Search for the cell housing the specified text and yield its (X, Y) center coordinate. 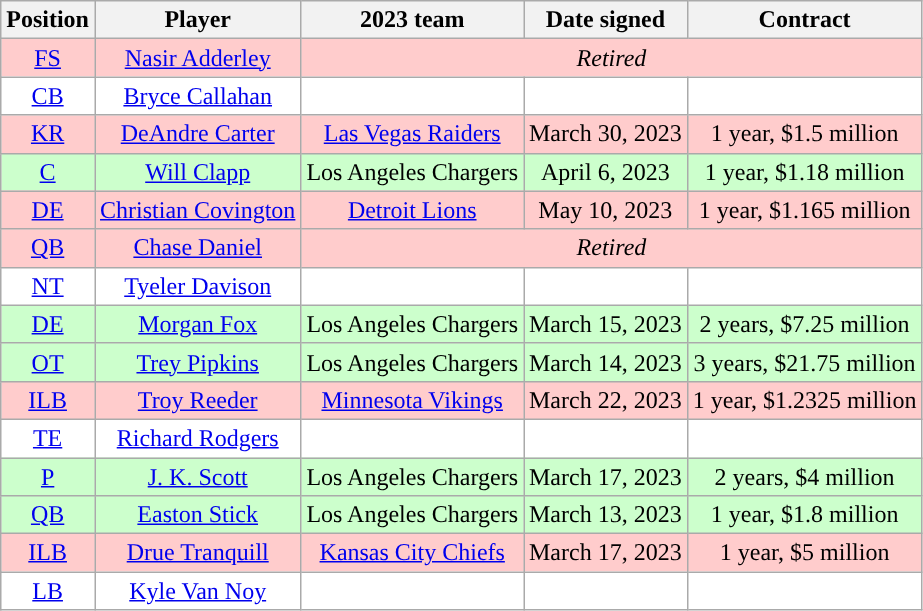
3 years, $21.75 million (804, 362)
Bryce Callahan (197, 96)
Player (197, 20)
Position (48, 20)
Kyle Van Noy (197, 591)
NT (48, 286)
1 year, $1.5 million (804, 134)
Easton Stick (197, 515)
C (48, 172)
Kansas City Chiefs (412, 553)
2023 team (412, 20)
Trey Pipkins (197, 362)
LB (48, 591)
May 10, 2023 (606, 210)
Contract (804, 20)
OT (48, 362)
1 year, $1.18 million (804, 172)
Minnesota Vikings (412, 400)
TE (48, 438)
March 14, 2023 (606, 362)
Christian Covington (197, 210)
March 15, 2023 (606, 324)
Morgan Fox (197, 324)
2 years, $4 million (804, 477)
March 22, 2023 (606, 400)
April 6, 2023 (606, 172)
1 year, $5 million (804, 553)
Drue Tranquill (197, 553)
Richard Rodgers (197, 438)
1 year, $1.8 million (804, 515)
Nasir Adderley (197, 58)
KR (48, 134)
P (48, 477)
Date signed (606, 20)
1 year, $1.2325 million (804, 400)
March 30, 2023 (606, 134)
Detroit Lions (412, 210)
March 13, 2023 (606, 515)
Las Vegas Raiders (412, 134)
Tyeler Davison (197, 286)
CB (48, 96)
Will Clapp (197, 172)
FS (48, 58)
1 year, $1.165 million (804, 210)
2 years, $7.25 million (804, 324)
Troy Reeder (197, 400)
Chase Daniel (197, 248)
DeAndre Carter (197, 134)
J. K. Scott (197, 477)
